Return the [x, y] coordinate for the center point of the cell that contains the specified text.  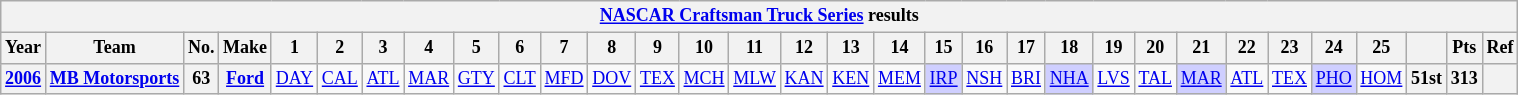
No. [202, 48]
4 [429, 48]
DAY [294, 78]
14 [900, 48]
MB Motorsports [114, 78]
MFD [564, 78]
Team [114, 48]
KAN [804, 78]
23 [1290, 48]
Year [24, 48]
CAL [340, 78]
9 [658, 48]
7 [564, 48]
18 [1069, 48]
2006 [24, 78]
NSH [984, 78]
DOV [612, 78]
Ref [1500, 48]
GTY [476, 78]
CLT [520, 78]
HOM [1382, 78]
13 [851, 48]
22 [1247, 48]
5 [476, 48]
51st [1427, 78]
MCH [704, 78]
24 [1334, 48]
17 [1026, 48]
15 [944, 48]
TAL [1155, 78]
IRP [944, 78]
NHA [1069, 78]
21 [1201, 48]
Pts [1464, 48]
MLW [754, 78]
11 [754, 48]
313 [1464, 78]
8 [612, 48]
BRI [1026, 78]
MEM [900, 78]
LVS [1114, 78]
1 [294, 48]
2 [340, 48]
PHO [1334, 78]
63 [202, 78]
KEN [851, 78]
6 [520, 48]
25 [1382, 48]
10 [704, 48]
16 [984, 48]
19 [1114, 48]
12 [804, 48]
NASCAR Craftsman Truck Series results [760, 16]
20 [1155, 48]
Ford [246, 78]
3 [383, 48]
Make [246, 48]
